Search for the cell housing the specified text and yield its [X, Y] center coordinate. 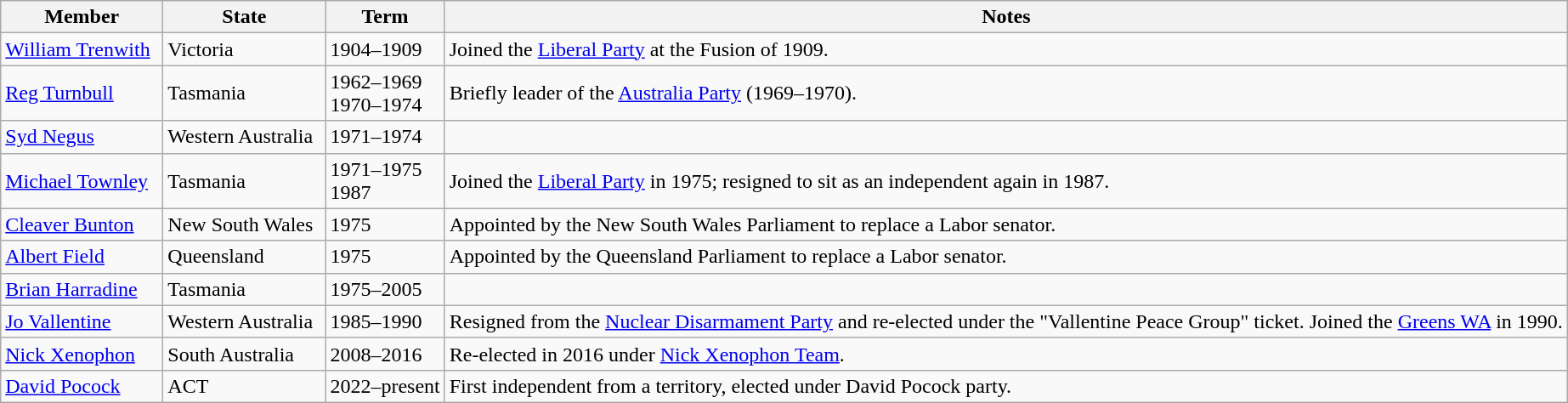
Re-elected in 2016 under Nick Xenophon Team. [1006, 354]
First independent from a territory, elected under David Pocock party. [1006, 386]
1975–2005 [385, 289]
Queensland [245, 257]
Nick Xenophon [82, 354]
2022–present [385, 386]
Appointed by the Queensland Parliament to replace a Labor senator. [1006, 257]
Syd Negus [82, 137]
William Trenwith [82, 49]
Cleaver Bunton [82, 224]
1985–1990 [385, 321]
1971–19751987 [385, 180]
Michael Townley [82, 180]
Joined the Liberal Party at the Fusion of 1909. [1006, 49]
Victoria [245, 49]
Notes [1006, 17]
Briefly leader of the Australia Party (1969–1970). [1006, 94]
David Pocock [82, 386]
Appointed by the New South Wales Parliament to replace a Labor senator. [1006, 224]
Member [82, 17]
Reg Turnbull [82, 94]
State [245, 17]
Brian Harradine [82, 289]
1904–1909 [385, 49]
Resigned from the Nuclear Disarmament Party and re-elected under the "Vallentine Peace Group" ticket. Joined the Greens WA in 1990. [1006, 321]
ACT [245, 386]
South Australia [245, 354]
1971–1974 [385, 137]
1962–19691970–1974 [385, 94]
Albert Field [82, 257]
Term [385, 17]
Jo Vallentine [82, 321]
Joined the Liberal Party in 1975; resigned to sit as an independent again in 1987. [1006, 180]
New South Wales [245, 224]
2008–2016 [385, 354]
